Extract the (x, y) coordinate from the center of the cell holding the provided text.  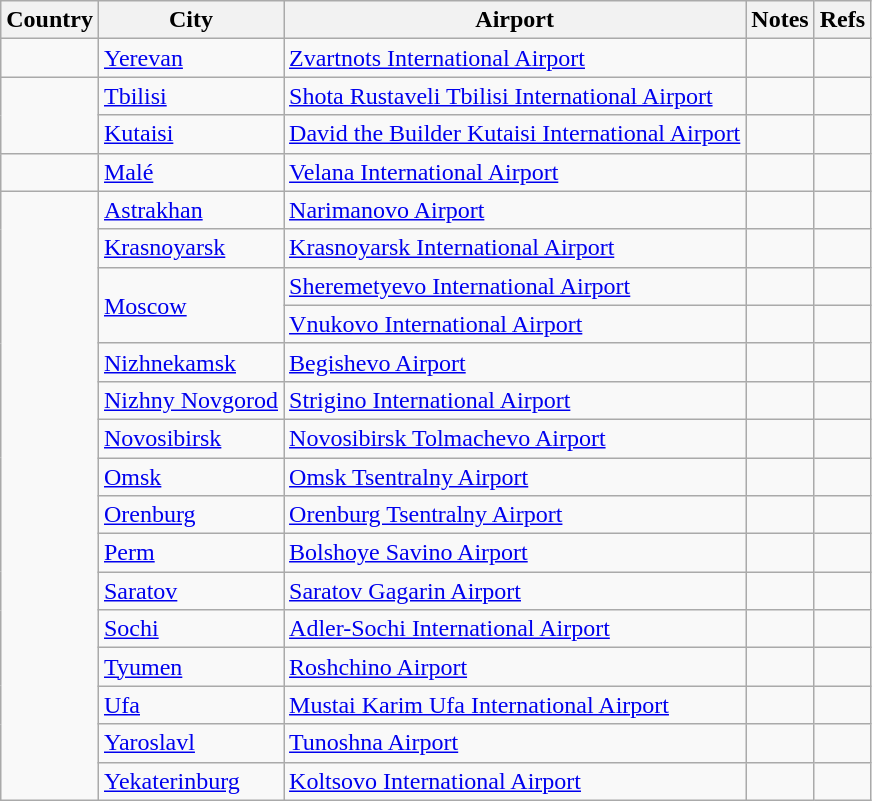
Orenburg Tsentralny Airport (515, 515)
Novosibirsk (190, 438)
Shota Rustaveli Tbilisi International Airport (515, 96)
Strigino International Airport (515, 400)
Sheremetyevo International Airport (515, 286)
Perm (190, 553)
Saratov (190, 591)
Tbilisi (190, 96)
Velana International Airport (515, 172)
Malé (190, 172)
Koltsovo International Airport (515, 781)
Yekaterinburg (190, 781)
Refs (842, 20)
Omsk Tsentralny Airport (515, 477)
Yaroslavl (190, 743)
Saratov Gagarin Airport (515, 591)
Omsk (190, 477)
Mustai Karim Ufa International Airport (515, 705)
Ufa (190, 705)
City (190, 20)
Orenburg (190, 515)
Sochi (190, 629)
Roshchino Airport (515, 667)
Country (50, 20)
Kutaisi (190, 134)
Narimanovo Airport (515, 210)
Krasnoyarsk (190, 248)
Zvartnots International Airport (515, 58)
Vnukovo International Airport (515, 324)
Moscow (190, 305)
Adler-Sochi International Airport (515, 629)
Novosibirsk Tolmachevo Airport (515, 438)
Begishevo Airport (515, 362)
Nizhnekamsk (190, 362)
Airport (515, 20)
Bolshoye Savino Airport (515, 553)
Tunoshna Airport (515, 743)
Yerevan (190, 58)
Nizhny Novgorod (190, 400)
Krasnoyarsk International Airport (515, 248)
David the Builder Kutaisi International Airport (515, 134)
Tyumen (190, 667)
Astrakhan (190, 210)
Notes (780, 20)
